Search for the cell housing the specified text and yield its [X, Y] center coordinate. 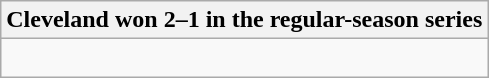
Cleveland won 2–1 in the regular-season series [244, 20]
